Pinpoint the cell where the given text exists, returning its (x, y) midpoint coordinate. 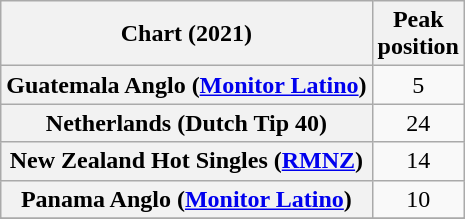
10 (418, 199)
Panama Anglo (Monitor Latino) (186, 199)
Guatemala Anglo (Monitor Latino) (186, 85)
New Zealand Hot Singles (RMNZ) (186, 161)
Peakposition (418, 34)
Netherlands (Dutch Tip 40) (186, 123)
5 (418, 85)
14 (418, 161)
24 (418, 123)
Chart (2021) (186, 34)
